Detect which cell encompasses the target text, then output its [x, y] center coordinate. 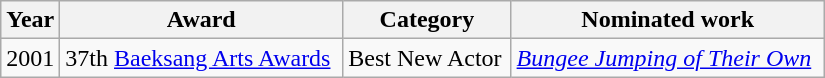
37th Baeksang Arts Awards [202, 58]
Nominated work [668, 20]
Year [30, 20]
Award [202, 20]
Bungee Jumping of Their Own [668, 58]
Category [427, 20]
Best New Actor [427, 58]
2001 [30, 58]
